Capture the cell that displays the provided text and extract its [x, y] central coordinate. 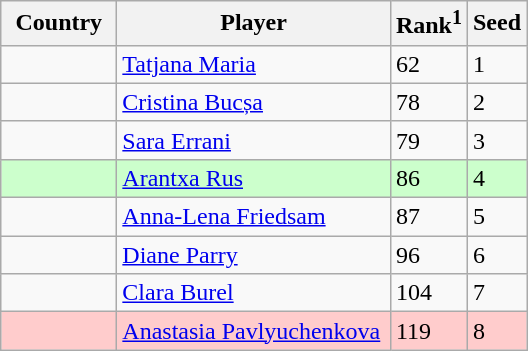
62 [428, 64]
2 [496, 102]
Cristina Bucșa [254, 102]
8 [496, 331]
Arantxa Rus [254, 178]
78 [428, 102]
3 [496, 140]
87 [428, 217]
4 [496, 178]
79 [428, 140]
Anastasia Pavlyuchenkova [254, 331]
86 [428, 178]
5 [496, 217]
Country [59, 24]
Seed [496, 24]
Rank1 [428, 24]
Diane Parry [254, 255]
Player [254, 24]
Sara Errani [254, 140]
104 [428, 293]
119 [428, 331]
Tatjana Maria [254, 64]
96 [428, 255]
6 [496, 255]
Clara Burel [254, 293]
Anna-Lena Friedsam [254, 217]
7 [496, 293]
1 [496, 64]
